Search for the cell housing the specified text and yield its (X, Y) center coordinate. 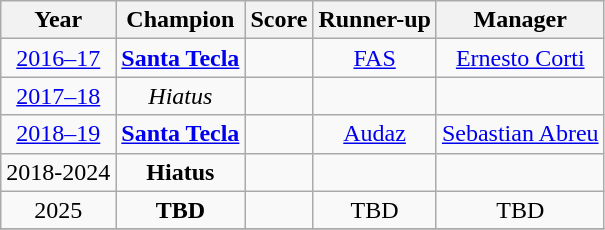
Manager (520, 20)
Runner-up (375, 20)
2017–18 (58, 96)
Champion (180, 20)
Sebastian Abreu (520, 134)
Ernesto Corti (520, 58)
2016–17 (58, 58)
FAS (375, 58)
2018-2024 (58, 172)
Year (58, 20)
Score (279, 20)
Audaz (375, 134)
2018–19 (58, 134)
2025 (58, 210)
